Pinpoint the cell where the given text exists, returning its [X, Y] midpoint coordinate. 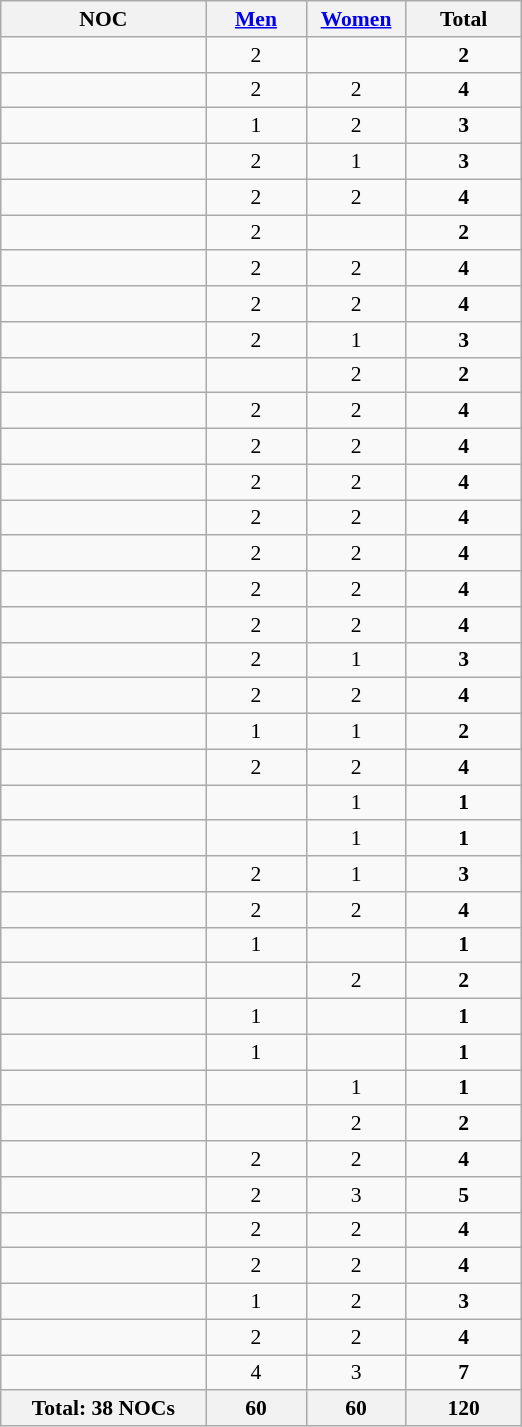
Women [356, 19]
120 [464, 1409]
Total: 38 NOCs [104, 1409]
7 [464, 1373]
Total [464, 19]
Men [256, 19]
NOC [104, 19]
5 [464, 1195]
